Scan for the cell matching the given text and deliver its [X, Y] coordinate at center. 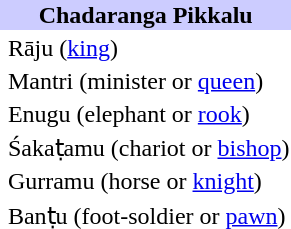
Mantri (minister or queen) [148, 81]
Gurramu (horse or knight) [148, 181]
Rāju (king) [148, 48]
Chadaranga Pikkalu [146, 15]
Enugu (elephant or rook) [148, 114]
Śakaṭamu (chariot or bishop) [148, 148]
